Locate the cell with the specified text and output its (x, y) center coordinate. 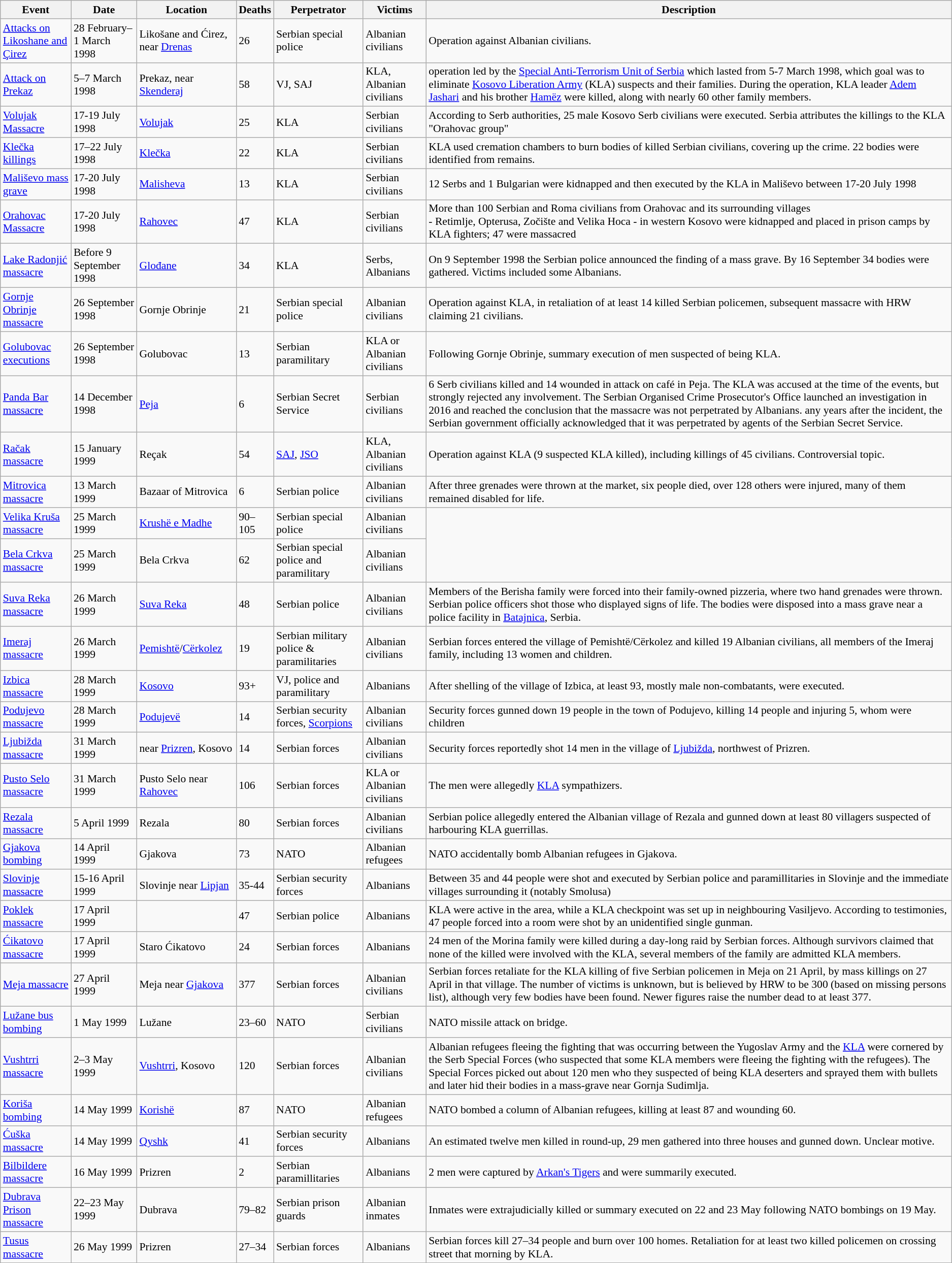
22 (255, 153)
Suva Reka (186, 605)
17–22 July 1998 (104, 153)
90–105 (255, 523)
80 (255, 823)
21 (255, 310)
26 May 1999 (104, 1247)
Golubovac executions (36, 353)
Gornje Obrinje massacre (36, 310)
62 (255, 560)
Mitrovica massacre (36, 492)
Serbian forces kill 27–34 people and burn over 100 homes. Retaliation for at least two killed policemen on crossing street that morning by KLA. (688, 1247)
5 April 1999 (104, 823)
Slovinje massacre (36, 885)
Orahovac Massacre (36, 221)
Volujak (186, 122)
58 (255, 84)
Operation against KLA, in retaliation of at least 14 killed Serbian policemen, subsequent massacre with HRW claiming 21 civilians. (688, 310)
Rezala (186, 823)
Likošane and Ćirez, near Drenas (186, 41)
28 February–1 March 1998 (104, 41)
Lužane bus bombing (36, 1022)
Poklek massacre (36, 916)
120 (255, 1066)
93+ (255, 686)
Rahovec (186, 221)
NATO accidentally bomb Albanian refugees in Gjakova. (688, 854)
27–34 (255, 1247)
377 (255, 985)
Serbian special police and paramilitary (318, 560)
Serbian security forces, Scorpions (318, 717)
5–7 March 1998 (104, 84)
23–60 (255, 1022)
Prekaz, near Skenderaj (186, 84)
Slovinje near Lipjan (186, 885)
41 (255, 1141)
Serbs, Albanians (395, 266)
Panda Bar massacre (36, 404)
Izbica massacre (36, 686)
KLA used cremation chambers to burn bodies of killed Serbian civilians, covering up the crime. 22 bodies were identified from remains. (688, 153)
Pusto Selo massacre (36, 786)
VJ, SAJ (318, 84)
Operation against Albanian civilians. (688, 41)
25 (255, 122)
near Prizren, Kosovo (186, 748)
2 men were captured by Arkan's Tigers and were summarily executed. (688, 1173)
Bilbildere massacre (36, 1173)
After shelling of the village of Izbica, at least 93, mostly male non-combatants, were executed. (688, 686)
16 May 1999 (104, 1173)
Security forces gunned down 19 people in the town of Podujevo, killing 14 people and injuring 5, whom were children (688, 717)
15 January 1999 (104, 455)
Ćikatovo massacre (36, 947)
12 Serbs and 1 Bulgarian were kidnapped and then executed by the KLA in Mališevo between 17-20 July 1998 (688, 184)
NATO bombed a column of Albanian refugees, killing at least 87 and wounding 60. (688, 1110)
Reçak (186, 455)
According to Serb authorities, 25 male Kosovo Serb civilians were executed. Serbia attributes the killings to the KLA "Orahovac group" (688, 122)
14 April 1999 (104, 854)
Meja near Gjakova (186, 985)
14 December 1998 (104, 404)
Description (688, 10)
19 (255, 649)
22–23 May 1999 (104, 1210)
Victims (395, 10)
Qyshk (186, 1141)
Pemishtë/Cërkolez (186, 649)
Attacks on Likoshane and Çirez (36, 41)
26 (255, 41)
Koriša bombing (36, 1110)
Podujevë (186, 717)
NATO missile attack on bridge. (688, 1022)
2 (255, 1173)
Serbian Secret Service (318, 404)
Pusto Selo near Rahovec (186, 786)
Tusus massacre (36, 1247)
Lake Radonjić massacre (36, 266)
Meja massacre (36, 985)
27 April 1999 (104, 985)
Staro Ćikatovo (186, 947)
Attack on Prekaz (36, 84)
Rezala massacre (36, 823)
24 (255, 947)
Podujevo massacre (36, 717)
Serbian paramillitaries (318, 1173)
Bazaar of Mitrovica (186, 492)
Vushtrri massacre (36, 1066)
Golubovac (186, 353)
After three grenades were thrown at the market, six people died, over 128 others were injured, many of them remained disabled for life. (688, 492)
Serbian military police & paramilitaries (318, 649)
Klečka killings (36, 153)
Gjakova bombing (36, 854)
Suva Reka massacre (36, 605)
54 (255, 455)
34 (255, 266)
Following Gornje Obrinje, summary execution of men suspected of being KLA. (688, 353)
Location (186, 10)
Bela Crkva massacre (36, 560)
Korishë (186, 1110)
2–3 May 1999 (104, 1066)
Before 9 September 1998 (104, 266)
Gornje Obrinje (186, 310)
Krushë e Madhe (186, 523)
Serbian paramilitary (318, 353)
48 (255, 605)
13 March 1999 (104, 492)
106 (255, 786)
An estimated twelve men killed in round-up, 29 men gathered into three houses and gunned down. Unclear motive. (688, 1141)
Volujak Massacre (36, 122)
Date (104, 10)
Bela Crkva (186, 560)
Peja (186, 404)
Deaths (255, 10)
Malisheva (186, 184)
Inmates were extrajudicially killed or summary executed on 22 and 23 May following NATO bombings on 19 May. (688, 1210)
Operation against KLA (9 suspected KLA killed), including killings of 45 civilians. Controversial topic. (688, 455)
The men were allegedly KLA sympathizers. (688, 786)
15-16 April 1999 (104, 885)
Serbian police allegedly entered the Albanian village of Rezala and gunned down at least 80 villagers suspected of harbouring KLA guerrillas. (688, 823)
Perpetrator (318, 10)
VJ, police and paramilitary (318, 686)
Serbian prison guards (318, 1210)
Gjakova (186, 854)
1 May 1999 (104, 1022)
Mališevo mass grave (36, 184)
73 (255, 854)
Lužane (186, 1022)
Imeraj massacre (36, 649)
Kosovo (186, 686)
87 (255, 1110)
Event (36, 10)
Dubrava (186, 1210)
Dubrava Prison massacre (36, 1210)
Vushtrri, Kosovo (186, 1066)
35-44 (255, 885)
Albanian inmates (395, 1210)
Ljubižda massacre (36, 748)
17-19 July 1998 (104, 122)
Security forces reportedly shot 14 men in the village of Ljubižda, northwest of Prizren. (688, 748)
Ćuška massacre (36, 1141)
Račak massacre (36, 455)
SAJ, JSO (318, 455)
Glođane (186, 266)
79–82 (255, 1210)
Velika Kruša massacre (36, 523)
Klečka (186, 153)
